Output the [X, Y] coordinate of the center of the cell containing the given text.  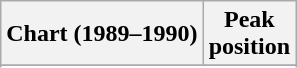
Peakposition [249, 34]
Chart (1989–1990) [102, 34]
